Determine the [x, y] coordinate at the center of the cell enclosing the given text.  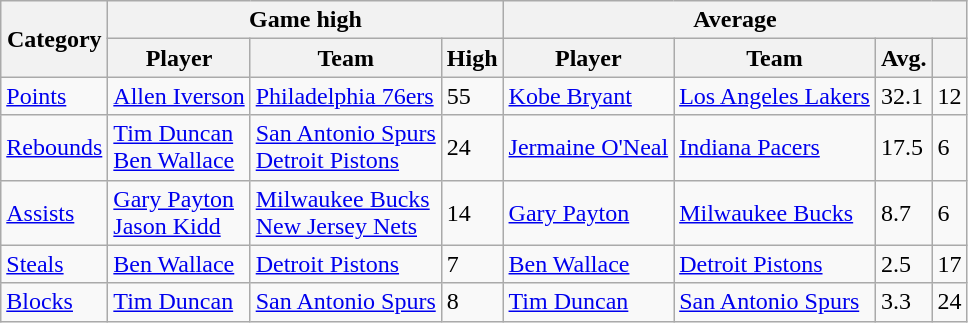
Allen Iverson [179, 96]
Indiana Pacers [775, 148]
32.1 [904, 96]
Rebounds [54, 148]
Milwaukee Bucks [775, 212]
Blocks [54, 302]
2.5 [904, 264]
Philadelphia 76ers [346, 96]
55 [472, 96]
3.3 [904, 302]
Jermaine O'Neal [588, 148]
17.5 [904, 148]
Gary Payton [588, 212]
17 [950, 264]
Category [54, 39]
High [472, 58]
Kobe Bryant [588, 96]
Game high [306, 20]
Steals [54, 264]
Avg. [904, 58]
Average [735, 20]
8.7 [904, 212]
Tim DuncanBen Wallace [179, 148]
Assists [54, 212]
12 [950, 96]
8 [472, 302]
Milwaukee BucksNew Jersey Nets [346, 212]
Gary PaytonJason Kidd [179, 212]
Points [54, 96]
Los Angeles Lakers [775, 96]
7 [472, 264]
14 [472, 212]
San Antonio SpursDetroit Pistons [346, 148]
